Search for the cell housing the specified text and yield its [x, y] center coordinate. 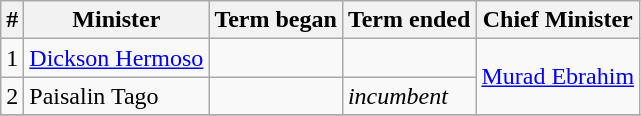
# [12, 20]
Dickson Hermoso [116, 58]
Term began [276, 20]
1 [12, 58]
2 [12, 96]
Murad Ebrahim [558, 77]
Chief Minister [558, 20]
Term ended [409, 20]
incumbent [409, 96]
Paisalin Tago [116, 96]
Minister [116, 20]
